Scan for the cell matching the given text and deliver its (X, Y) coordinate at center. 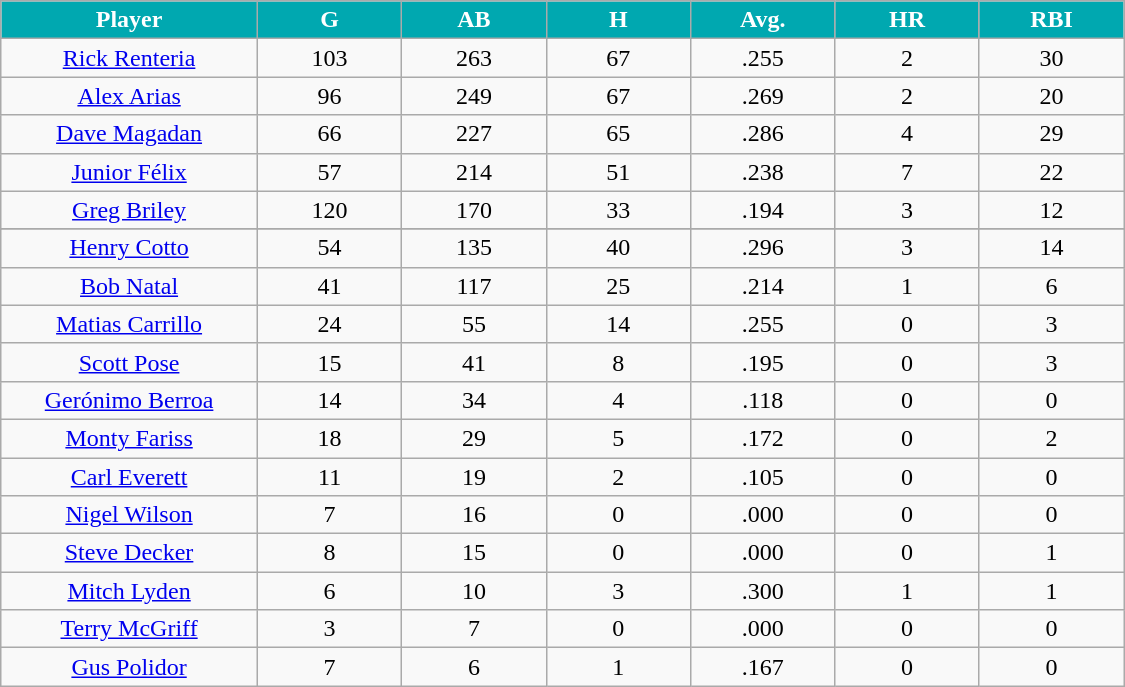
.172 (763, 438)
54 (329, 248)
51 (618, 172)
Dave Magadan (130, 134)
20 (1051, 96)
Henry Cotto (130, 248)
57 (329, 172)
120 (329, 210)
AB (474, 20)
H (618, 20)
170 (474, 210)
66 (329, 134)
Gus Polidor (130, 667)
214 (474, 172)
Player (130, 20)
16 (474, 515)
65 (618, 134)
12 (1051, 210)
96 (329, 96)
55 (474, 324)
Steve Decker (130, 553)
.167 (763, 667)
Gerónimo Berroa (130, 400)
227 (474, 134)
25 (618, 286)
Nigel Wilson (130, 515)
117 (474, 286)
Junior Félix (130, 172)
.286 (763, 134)
11 (329, 477)
.300 (763, 591)
Greg Briley (130, 210)
Avg. (763, 20)
Rick Renteria (130, 58)
Alex Arias (130, 96)
249 (474, 96)
Mitch Lyden (130, 591)
34 (474, 400)
RBI (1051, 20)
19 (474, 477)
Bob Natal (130, 286)
135 (474, 248)
Terry McGriff (130, 629)
33 (618, 210)
.214 (763, 286)
103 (329, 58)
263 (474, 58)
24 (329, 324)
.118 (763, 400)
Carl Everett (130, 477)
Scott Pose (130, 362)
40 (618, 248)
HR (907, 20)
.105 (763, 477)
.269 (763, 96)
Monty Fariss (130, 438)
22 (1051, 172)
5 (618, 438)
30 (1051, 58)
.195 (763, 362)
G (329, 20)
.238 (763, 172)
.296 (763, 248)
10 (474, 591)
18 (329, 438)
.194 (763, 210)
Matias Carrillo (130, 324)
